Return (X, Y) of the center of cell containing provided text 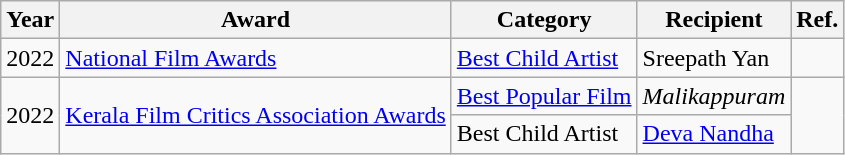
Category (544, 20)
Malikappuram (714, 96)
Sreepath Yan (714, 58)
Kerala Film Critics Association Awards (256, 115)
Best Popular Film (544, 96)
Deva Nandha (714, 134)
Year (30, 20)
Award (256, 20)
Recipient (714, 20)
Ref. (818, 20)
National Film Awards (256, 58)
